Extract the [x, y] coordinate from the center of the cell holding the provided text.  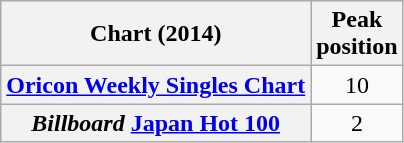
Oricon Weekly Singles Chart [156, 85]
Peakposition [357, 34]
Billboard Japan Hot 100 [156, 123]
2 [357, 123]
10 [357, 85]
Chart (2014) [156, 34]
